Identify which cell holds the provided text, then report its [x, y] central coordinate. 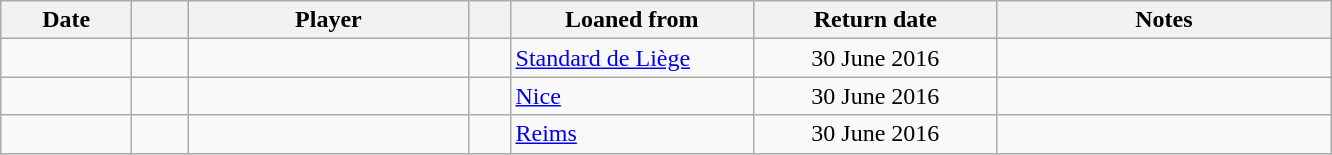
Nice [632, 96]
Return date [876, 20]
Loaned from [632, 20]
Player [328, 20]
Notes [1164, 20]
Date [66, 20]
Standard de Liège [632, 58]
Reims [632, 134]
